Provide the [X, Y] coordinate of the cell's center where the given text is located.  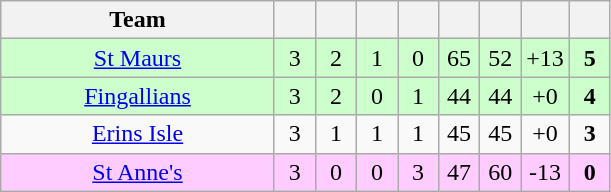
St Maurs [138, 58]
Erins Isle [138, 134]
60 [500, 172]
+13 [546, 58]
5 [590, 58]
St Anne's [138, 172]
Team [138, 20]
47 [460, 172]
-13 [546, 172]
Fingallians [138, 96]
4 [590, 96]
52 [500, 58]
65 [460, 58]
